Locate the cell with the specified text and output its [x, y] center coordinate. 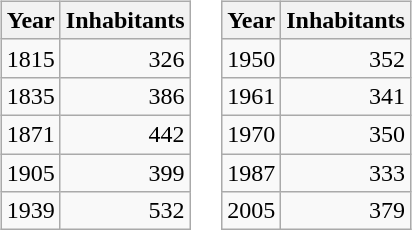
1835 [30, 96]
1970 [252, 134]
1905 [30, 173]
1950 [252, 58]
1815 [30, 58]
350 [346, 134]
1987 [252, 173]
442 [125, 134]
333 [346, 173]
379 [346, 211]
1939 [30, 211]
532 [125, 211]
341 [346, 96]
352 [346, 58]
1961 [252, 96]
2005 [252, 211]
386 [125, 96]
1871 [30, 134]
326 [125, 58]
399 [125, 173]
